Provide the [x, y] coordinate of the cell's center where the given text is located.  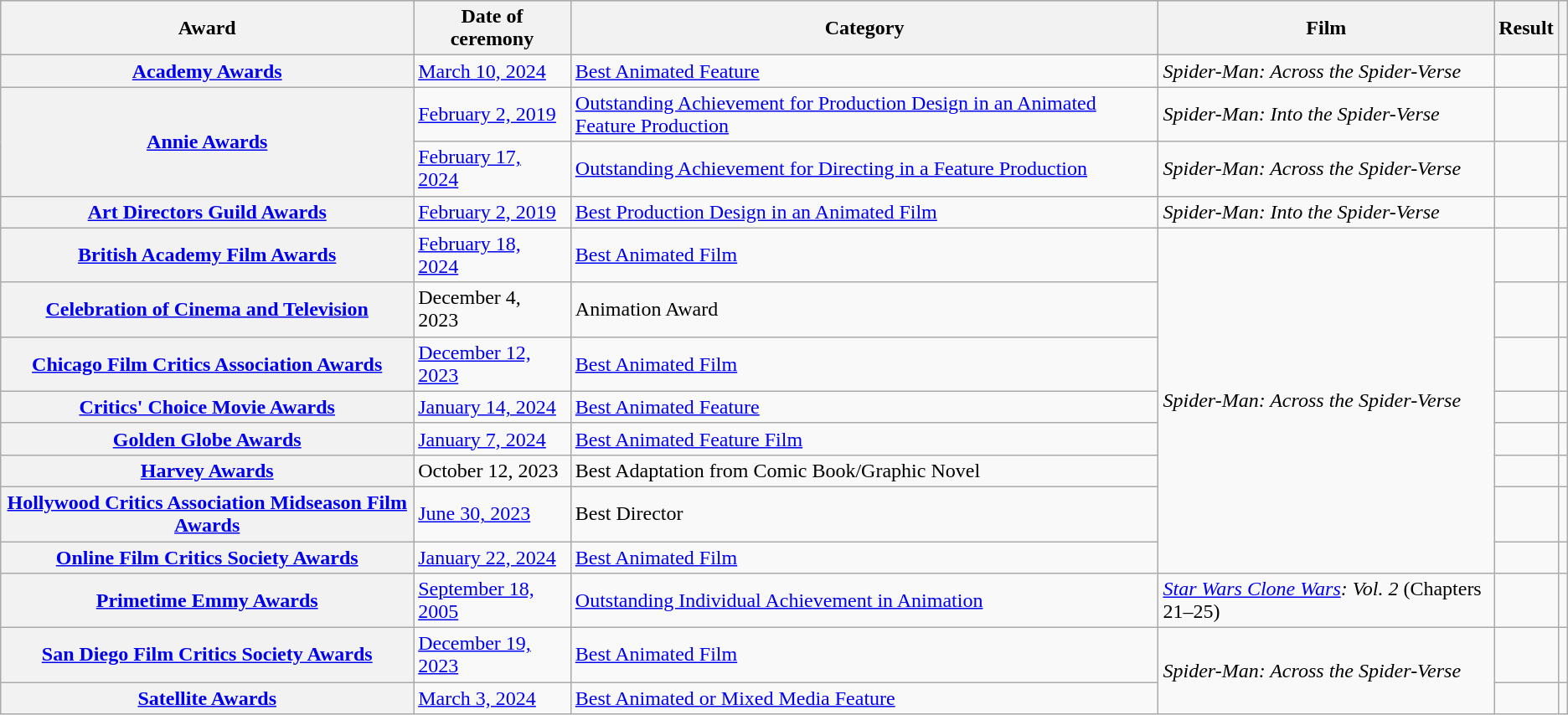
January 14, 2024 [493, 407]
February 17, 2024 [493, 169]
Annie Awards [208, 141]
March 3, 2024 [493, 698]
June 30, 2023 [493, 514]
San Diego Film Critics Society Awards [208, 655]
Outstanding Achievement for Directing in a Feature Production [864, 169]
Best Production Design in an Animated Film [864, 212]
December 19, 2023 [493, 655]
Best Animated Feature Film [864, 439]
Chicago Film Critics Association Awards [208, 363]
October 12, 2023 [493, 471]
Award [208, 28]
December 4, 2023 [493, 310]
Animation Award [864, 310]
Outstanding Achievement for Production Design in an Animated Feature Production [864, 114]
Academy Awards [208, 71]
Critics' Choice Movie Awards [208, 407]
February 18, 2024 [493, 255]
Star Wars Clone Wars: Vol. 2 (Chapters 21–25) [1327, 601]
Celebration of Cinema and Television [208, 310]
Online Film Critics Society Awards [208, 557]
Best Animated or Mixed Media Feature [864, 698]
Film [1327, 28]
Art Directors Guild Awards [208, 212]
British Academy Film Awards [208, 255]
Category [864, 28]
Golden Globe Awards [208, 439]
Result [1526, 28]
Satellite Awards [208, 698]
Date of ceremony [493, 28]
January 7, 2024 [493, 439]
Primetime Emmy Awards [208, 601]
Outstanding Individual Achievement in Animation [864, 601]
Hollywood Critics Association Midseason Film Awards [208, 514]
January 22, 2024 [493, 557]
Best Director [864, 514]
September 18, 2005 [493, 601]
Best Adaptation from Comic Book/Graphic Novel [864, 471]
March 10, 2024 [493, 71]
Harvey Awards [208, 471]
December 12, 2023 [493, 363]
